Scan for the cell matching the given text and deliver its (X, Y) coordinate at center. 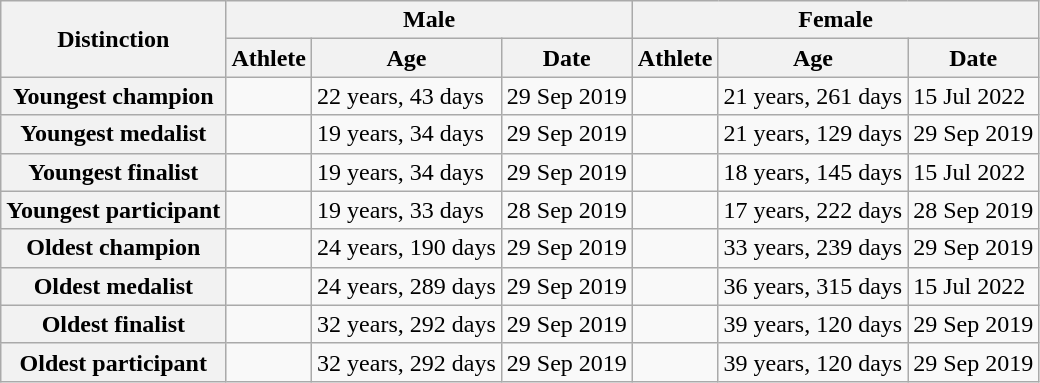
Male (429, 20)
21 years, 261 days (813, 96)
Youngest champion (114, 96)
Oldest participant (114, 362)
17 years, 222 days (813, 210)
22 years, 43 days (407, 96)
Female (835, 20)
Oldest finalist (114, 324)
33 years, 239 days (813, 248)
21 years, 129 days (813, 134)
Oldest champion (114, 248)
Youngest participant (114, 210)
24 years, 190 days (407, 248)
Youngest medalist (114, 134)
Distinction (114, 39)
24 years, 289 days (407, 286)
36 years, 315 days (813, 286)
19 years, 33 days (407, 210)
Oldest medalist (114, 286)
Youngest finalist (114, 172)
18 years, 145 days (813, 172)
